Provide the (x, y) coordinate of the cell's center where the given text is located.  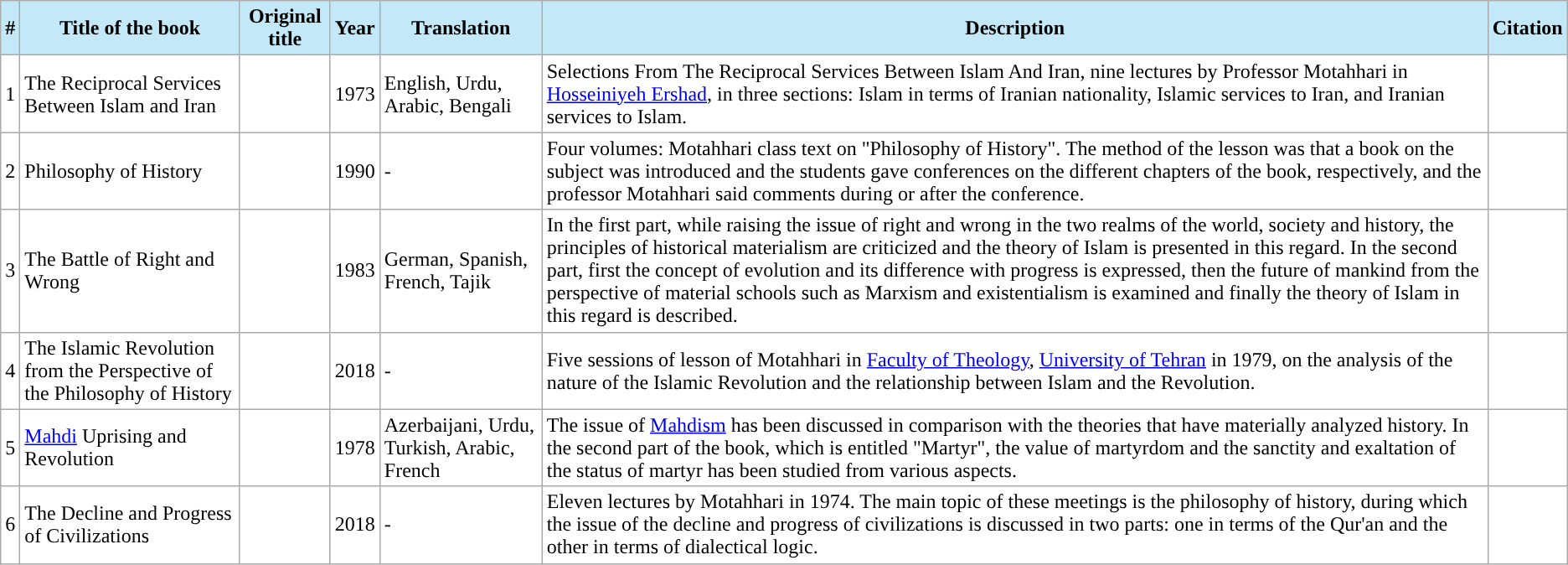
# (10, 29)
1 (10, 94)
Mahdi Uprising and Revolution (131, 448)
Year (355, 29)
6 (10, 525)
Original title (285, 29)
The Battle of Right and Wrong (131, 271)
4 (10, 371)
Philosophy of History (131, 171)
Citation (1528, 29)
Translation (461, 29)
1990 (355, 171)
The Islamic Revolution from the Perspective of the Philosophy of History (131, 371)
The Reciprocal Services Between Islam and Iran (131, 94)
Description (1015, 29)
5 (10, 448)
Title of the book (131, 29)
Azerbaijani, Urdu, Turkish, Arabic, French (461, 448)
English, Urdu, Arabic, Bengali (461, 94)
3 (10, 271)
1973 (355, 94)
The Decline and Progress of Civilizations (131, 525)
German, Spanish, French, Tajik (461, 271)
2 (10, 171)
1983 (355, 271)
1978 (355, 448)
